For the text-containing cell, return its midpoint in (x, y) coordinate format. 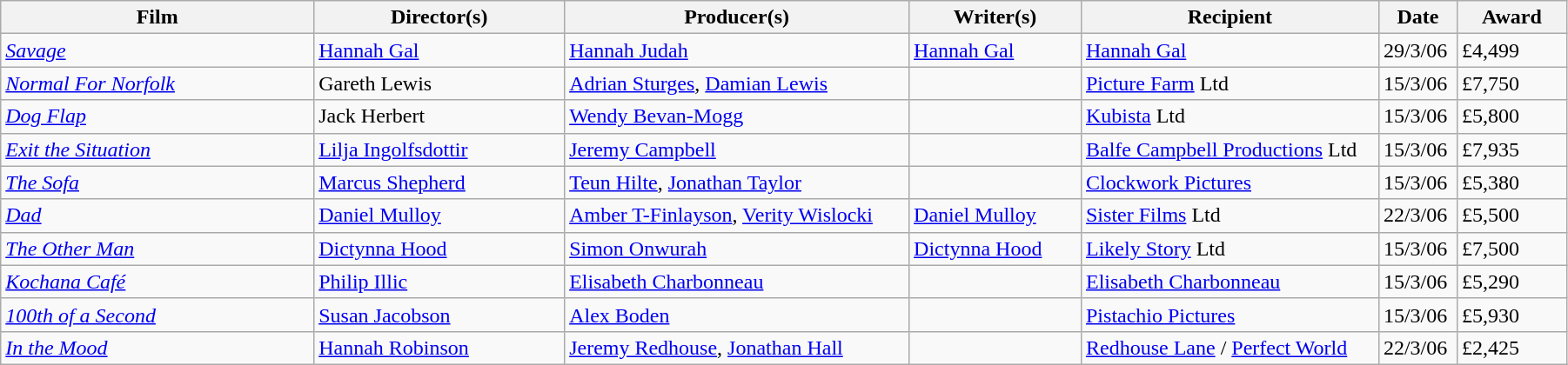
£2,425 (1511, 348)
Award (1511, 17)
Producer(s) (737, 17)
£7,935 (1511, 149)
The Other Man (157, 249)
£5,930 (1511, 315)
£5,380 (1511, 182)
Philip Illic (439, 282)
Lilja Ingolfsdottir (439, 149)
£5,800 (1511, 116)
Likely Story Ltd (1230, 249)
£7,500 (1511, 249)
Wendy Bevan-Mogg (737, 116)
29/3/06 (1417, 50)
£5,290 (1511, 282)
Kubista Ltd (1230, 116)
Dog Flap (157, 116)
Susan Jacobson (439, 315)
Kochana Café (157, 282)
Hannah Judah (737, 50)
Gareth Lewis (439, 83)
Marcus Shepherd (439, 182)
Date (1417, 17)
Pistachio Pictures (1230, 315)
£5,500 (1511, 216)
Sister Films Ltd (1230, 216)
Clockwork Pictures (1230, 182)
Normal For Norfolk (157, 83)
Simon Onwurah (737, 249)
Dad (157, 216)
Recipient (1230, 17)
Amber T-Finlayson, Verity Wislocki (737, 216)
Adrian Sturges, Damian Lewis (737, 83)
Balfe Campbell Productions Ltd (1230, 149)
The Sofa (157, 182)
Writer(s) (995, 17)
£7,750 (1511, 83)
Picture Farm Ltd (1230, 83)
Jeremy Campbell (737, 149)
Film (157, 17)
In the Mood (157, 348)
Savage (157, 50)
£4,499 (1511, 50)
Alex Boden (737, 315)
Exit the Situation (157, 149)
Redhouse Lane / Perfect World (1230, 348)
Hannah Robinson (439, 348)
Jeremy Redhouse, Jonathan Hall (737, 348)
Teun Hilte, Jonathan Taylor (737, 182)
Jack Herbert (439, 116)
100th of a Second (157, 315)
Director(s) (439, 17)
